Identify which cell holds the provided text, then report its (X, Y) central coordinate. 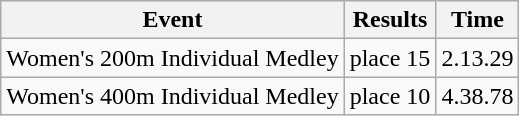
4.38.78 (478, 96)
place 15 (390, 58)
Time (478, 20)
Event (172, 20)
place 10 (390, 96)
Results (390, 20)
Women's 400m Individual Medley (172, 96)
Women's 200m Individual Medley (172, 58)
2.13.29 (478, 58)
